Determine the [x, y] coordinate at the center of the cell enclosing the given text.  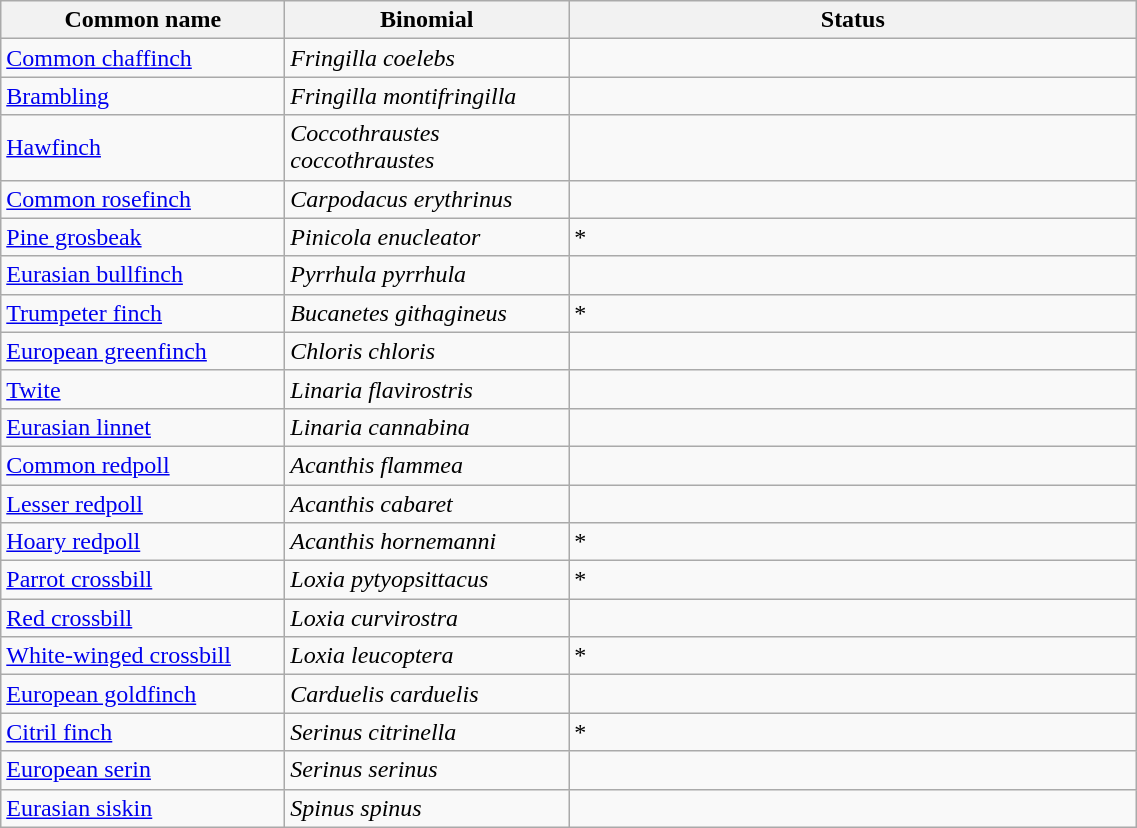
Common chaffinch [143, 58]
Carpodacus erythrinus [427, 199]
Parrot crossbill [143, 580]
Bucanetes githagineus [427, 313]
Spinus spinus [427, 808]
European greenfinch [143, 351]
Pyrrhula pyrrhula [427, 275]
Common rosefinch [143, 199]
Fringilla coelebs [427, 58]
Pinicola enucleator [427, 237]
Serinus serinus [427, 770]
Loxia curvirostra [427, 618]
Fringilla montifringilla [427, 96]
Lesser redpoll [143, 503]
Binomial [427, 20]
Hawfinch [143, 148]
Citril finch [143, 732]
Acanthis cabaret [427, 503]
Loxia pytyopsittacus [427, 580]
European serin [143, 770]
Acanthis hornemanni [427, 542]
Coccothraustes coccothraustes [427, 148]
Carduelis carduelis [427, 694]
Trumpeter finch [143, 313]
Brambling [143, 96]
Red crossbill [143, 618]
Pine grosbeak [143, 237]
Common redpoll [143, 465]
Linaria cannabina [427, 427]
Acanthis flammea [427, 465]
Eurasian bullfinch [143, 275]
Loxia leucoptera [427, 656]
Status [853, 20]
Chloris chloris [427, 351]
Eurasian siskin [143, 808]
Common name [143, 20]
Twite [143, 389]
Linaria flavirostris [427, 389]
Hoary redpoll [143, 542]
European goldfinch [143, 694]
White-winged crossbill [143, 656]
Eurasian linnet [143, 427]
Serinus citrinella [427, 732]
